Search for the cell housing the specified text and yield its [x, y] center coordinate. 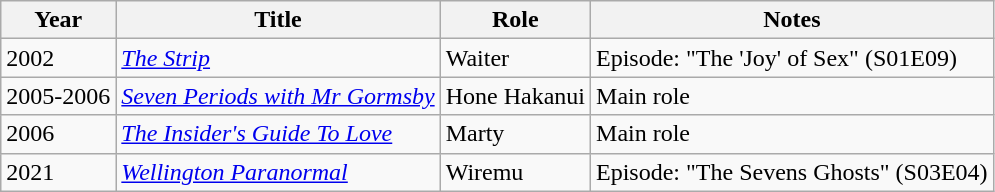
2006 [58, 134]
The Strip [278, 58]
2021 [58, 172]
Hone Hakanui [515, 96]
The Insider's Guide To Love [278, 134]
Episode: "The Sevens Ghosts" (S03E04) [792, 172]
Role [515, 20]
Marty [515, 134]
Year [58, 20]
Title [278, 20]
2005-2006 [58, 96]
Wellington Paranormal [278, 172]
Episode: "The 'Joy' of Sex" (S01E09) [792, 58]
Wiremu [515, 172]
2002 [58, 58]
Seven Periods with Mr Gormsby [278, 96]
Notes [792, 20]
Waiter [515, 58]
